Identify which cell holds the provided text, then report its (x, y) central coordinate. 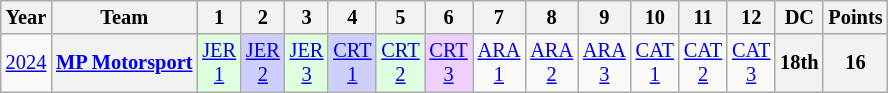
7 (500, 17)
10 (655, 17)
Year (26, 17)
1 (219, 17)
Team (124, 17)
MP Motorsport (124, 63)
3 (307, 17)
JER1 (219, 63)
16 (855, 63)
CAT3 (751, 63)
9 (604, 17)
CRT2 (400, 63)
5 (400, 17)
CRT3 (448, 63)
JER3 (307, 63)
6 (448, 17)
12 (751, 17)
18th (799, 63)
JER2 (263, 63)
ARA3 (604, 63)
Points (855, 17)
ARA2 (552, 63)
CAT2 (703, 63)
DC (799, 17)
2024 (26, 63)
2 (263, 17)
CRT1 (352, 63)
11 (703, 17)
CAT1 (655, 63)
ARA1 (500, 63)
4 (352, 17)
8 (552, 17)
